Locate the cell with the specified text and output its (X, Y) center coordinate. 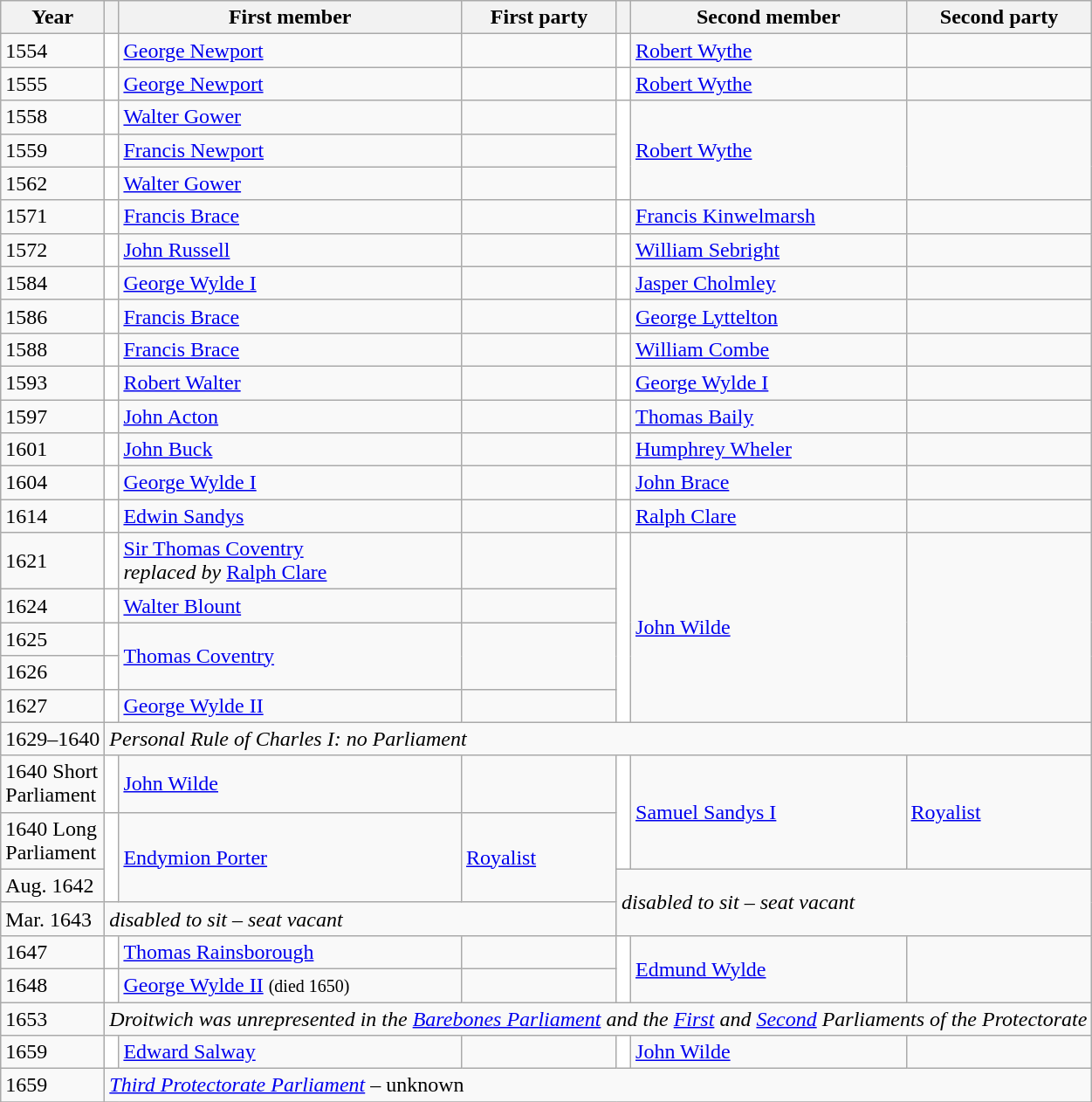
1558 (52, 117)
1562 (52, 183)
1625 (52, 639)
Francis Kinwelmarsh (769, 217)
1572 (52, 250)
George Lyttelton (769, 316)
Second member (769, 17)
Ralph Clare (769, 516)
Humphrey Wheler (769, 450)
Third Protectorate Parliament – unknown (599, 1085)
Year (52, 17)
William Sebright (769, 250)
1586 (52, 316)
1653 (52, 1019)
1614 (52, 516)
1555 (52, 84)
1640 Short Parliament (52, 784)
John Acton (290, 417)
First party (539, 17)
Jasper Cholmley (769, 283)
1601 (52, 450)
1624 (52, 606)
Mar. 1643 (52, 919)
George Wylde II (290, 706)
Second party (999, 17)
1584 (52, 283)
1648 (52, 985)
John Russell (290, 250)
Francis Newport (290, 150)
1554 (52, 51)
1640 Long Parliament (52, 840)
Endymion Porter (290, 857)
First member (290, 17)
Personal Rule of Charles I: no Parliament (599, 739)
1571 (52, 217)
Edward Salway (290, 1052)
George Wylde II (died 1650) (290, 985)
1621 (52, 561)
William Combe (769, 349)
Robert Walter (290, 382)
1593 (52, 382)
Thomas Rainsborough (290, 952)
John Brace (769, 483)
1627 (52, 706)
1559 (52, 150)
1629–1640 (52, 739)
1597 (52, 417)
John Buck (290, 450)
Edwin Sandys (290, 516)
1588 (52, 349)
Edmund Wylde (769, 968)
Thomas Baily (769, 417)
Sir Thomas Coventryreplaced by Ralph Clare (290, 561)
Samuel Sandys I (769, 812)
1647 (52, 952)
1604 (52, 483)
Thomas Coventry (290, 656)
Walter Blount (290, 606)
1626 (52, 672)
Droitwich was unrepresented in the Barebones Parliament and the First and Second Parliaments of the Protectorate (599, 1019)
Aug. 1642 (52, 885)
